Identify which cell holds the provided text, then report its [x, y] central coordinate. 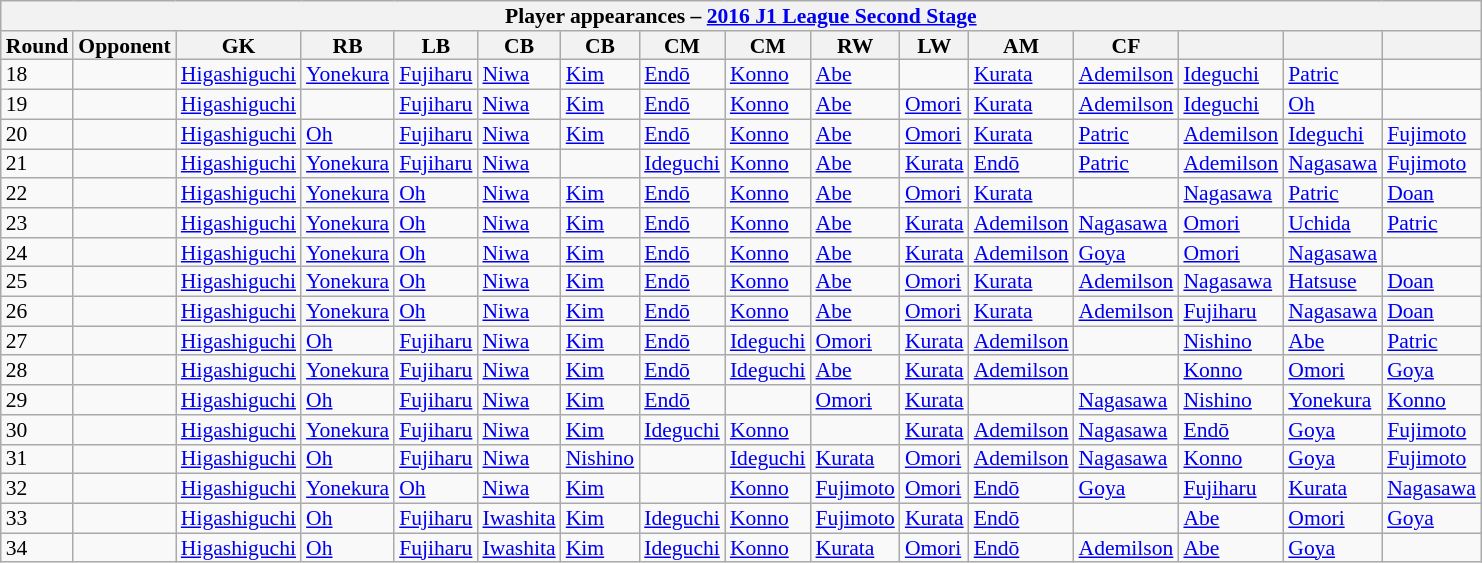
22 [38, 193]
23 [38, 223]
26 [38, 312]
Uchida [1332, 223]
Hatsuse [1332, 282]
AM [1022, 46]
Opponent [124, 46]
21 [38, 164]
24 [38, 253]
33 [38, 519]
25 [38, 282]
CF [1126, 46]
18 [38, 75]
Player appearances – 2016 J1 League Second Stage [741, 16]
30 [38, 430]
Round [38, 46]
LB [436, 46]
31 [38, 459]
RB [348, 46]
20 [38, 134]
27 [38, 341]
19 [38, 105]
32 [38, 489]
28 [38, 371]
29 [38, 400]
GK [238, 46]
34 [38, 548]
LW [934, 46]
RW [856, 46]
